Output the [x, y] coordinate of the center of the cell containing the given text.  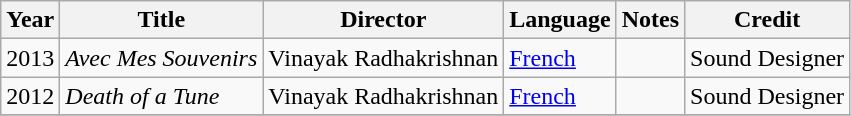
Title [162, 20]
Avec Mes Souvenirs [162, 58]
Language [560, 20]
Notes [650, 20]
Director [384, 20]
Credit [768, 20]
2013 [30, 58]
Year [30, 20]
Death of a Tune [162, 96]
2012 [30, 96]
